Determine the (X, Y) coordinate at the center of the cell enclosing the given text.  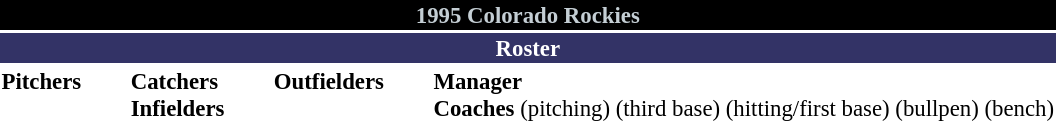
1995 Colorado Rockies (528, 15)
Roster (528, 48)
